Locate the cell with the specified text and output its [x, y] center coordinate. 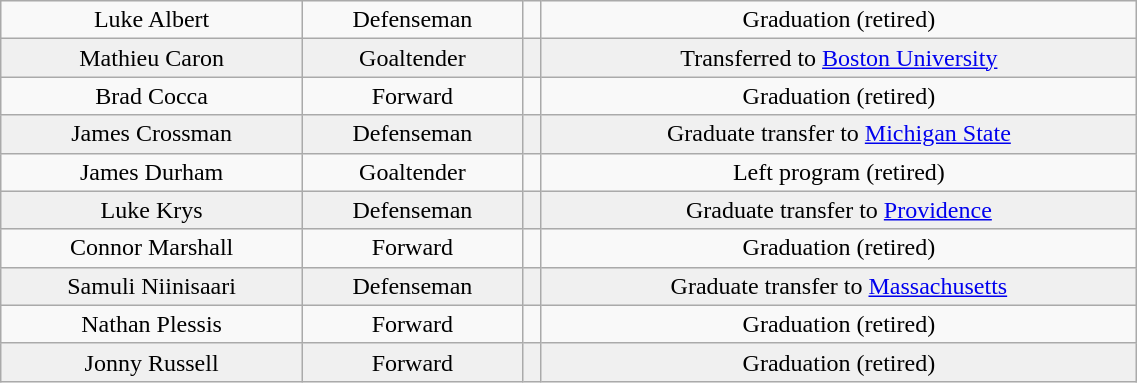
Samuli Niinisaari [152, 286]
James Crossman [152, 134]
Mathieu Caron [152, 58]
Graduate transfer to Providence [839, 210]
Nathan Plessis [152, 324]
Luke Krys [152, 210]
Graduate transfer to Michigan State [839, 134]
Transferred to Boston University [839, 58]
Connor Marshall [152, 248]
Graduate transfer to Massachusetts [839, 286]
James Durham [152, 172]
Luke Albert [152, 20]
Brad Cocca [152, 96]
Jonny Russell [152, 362]
Left program (retired) [839, 172]
